Extract the [X, Y] coordinate from the center of the cell holding the provided text.  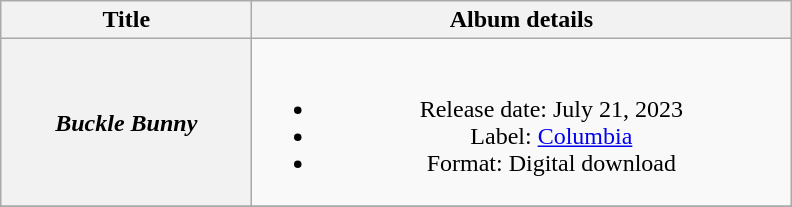
Album details [522, 20]
Release date: July 21, 2023Label: ColumbiaFormat: Digital download [522, 122]
Buckle Bunny [126, 122]
Title [126, 20]
